Search for the cell housing the specified text and yield its [X, Y] center coordinate. 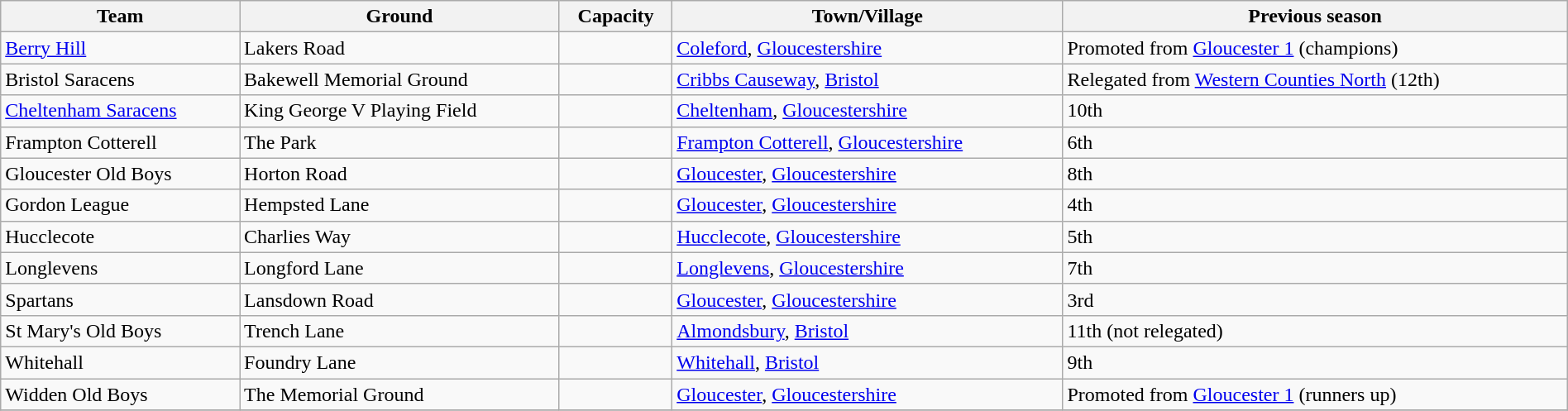
King George V Playing Field [400, 111]
Ground [400, 17]
Longford Lane [400, 268]
Cheltenham Saracens [121, 111]
Gordon League [121, 205]
3rd [1315, 299]
4th [1315, 205]
The Memorial Ground [400, 394]
Hucclecote, Gloucestershire [868, 237]
St Mary's Old Boys [121, 331]
Longlevens [121, 268]
Team [121, 17]
Capacity [615, 17]
Frampton Cotterell, Gloucestershire [868, 142]
Whitehall, Bristol [868, 362]
Hempsted Lane [400, 205]
Town/Village [868, 17]
Spartans [121, 299]
Berry Hill [121, 48]
Cheltenham, Gloucestershire [868, 111]
Relegated from Western Counties North (12th) [1315, 79]
Horton Road [400, 174]
Bristol Saracens [121, 79]
Lakers Road [400, 48]
5th [1315, 237]
Hucclecote [121, 237]
7th [1315, 268]
Promoted from Gloucester 1 (champions) [1315, 48]
Gloucester Old Boys [121, 174]
Almondsbury, Bristol [868, 331]
Promoted from Gloucester 1 (runners up) [1315, 394]
10th [1315, 111]
Coleford, Gloucestershire [868, 48]
11th (not relegated) [1315, 331]
Previous season [1315, 17]
9th [1315, 362]
Cribbs Causeway, Bristol [868, 79]
The Park [400, 142]
Lansdown Road [400, 299]
Foundry Lane [400, 362]
Frampton Cotterell [121, 142]
Longlevens, Gloucestershire [868, 268]
Bakewell Memorial Ground [400, 79]
Charlies Way [400, 237]
Trench Lane [400, 331]
8th [1315, 174]
6th [1315, 142]
Whitehall [121, 362]
Widden Old Boys [121, 394]
